Search for the cell housing the specified text and yield its [X, Y] center coordinate. 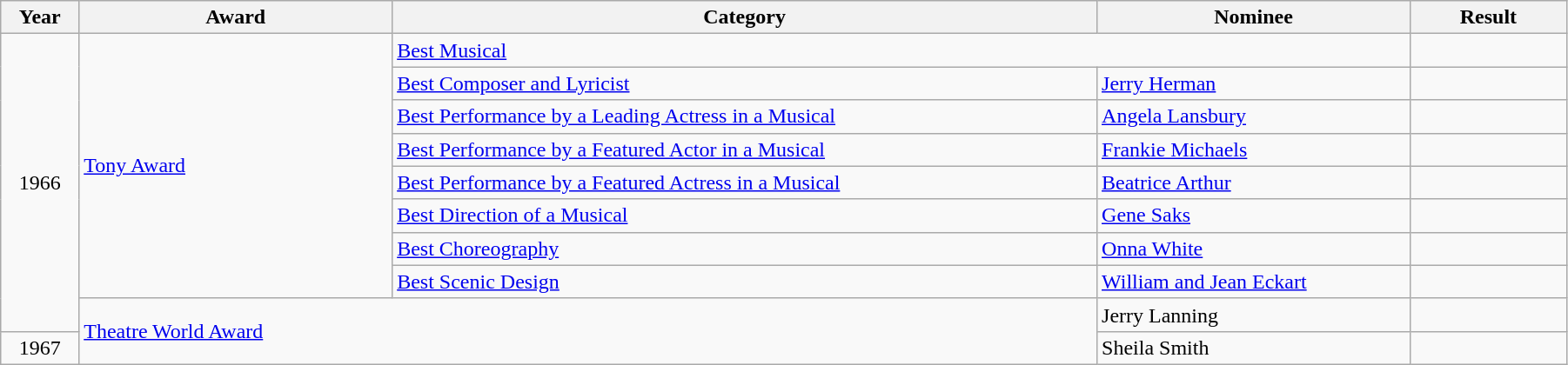
Best Performance by a Featured Actress in a Musical [745, 182]
Frankie Michaels [1254, 149]
Sheila Smith [1254, 348]
Jerry Herman [1254, 83]
Category [745, 17]
Nominee [1254, 17]
Jerry Lanning [1254, 315]
1967 [40, 348]
Best Performance by a Leading Actress in a Musical [745, 116]
William and Jean Eckart [1254, 282]
Best Performance by a Featured Actor in a Musical [745, 149]
Best Scenic Design [745, 282]
Tony Award [236, 166]
Best Choreography [745, 249]
Result [1488, 17]
Best Direction of a Musical [745, 216]
Award [236, 17]
Year [40, 17]
Beatrice Arthur [1254, 182]
Theatre World Award [588, 331]
Onna White [1254, 249]
Best Composer and Lyricist [745, 83]
Angela Lansbury [1254, 116]
Best Musical [901, 50]
1966 [40, 182]
Gene Saks [1254, 216]
